Determine the (X, Y) coordinate at the center of the cell enclosing the given text.  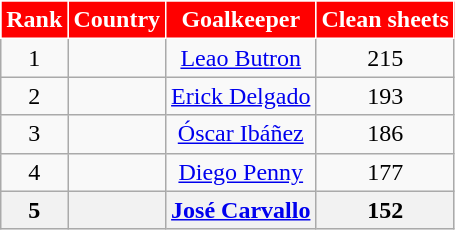
Clean sheets (385, 20)
Rank (34, 20)
4 (34, 172)
2 (34, 96)
5 (34, 210)
152 (385, 210)
Diego Penny (241, 172)
215 (385, 58)
3 (34, 134)
Goalkeeper (241, 20)
Erick Delgado (241, 96)
177 (385, 172)
José Carvallo (241, 210)
186 (385, 134)
Leao Butron (241, 58)
Country (117, 20)
Óscar Ibáñez (241, 134)
193 (385, 96)
1 (34, 58)
